Find where the given text appears and provide that cell's center as (x, y) coordinate. 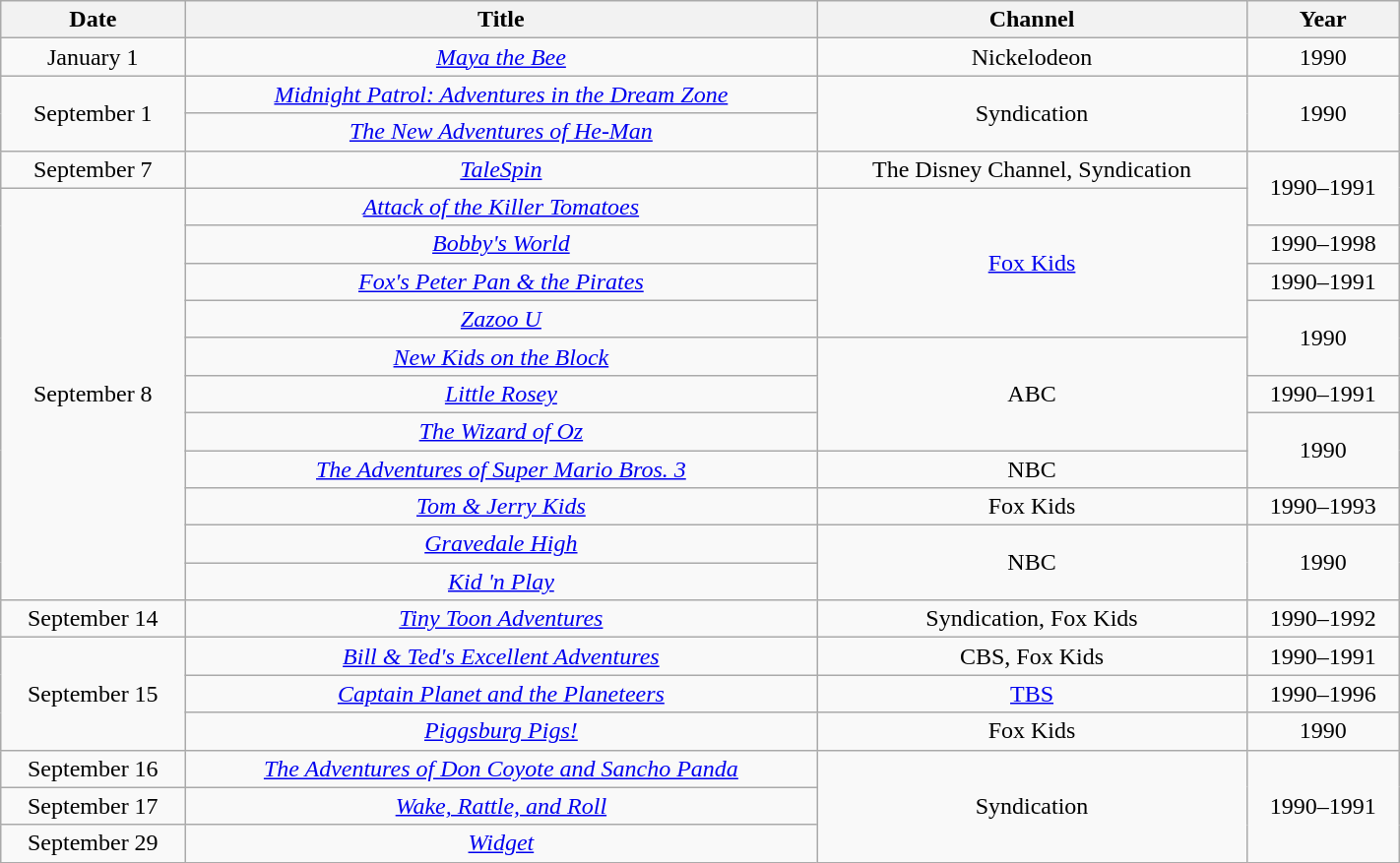
September 1 (93, 113)
CBS, Fox Kids (1032, 656)
Year (1323, 20)
1990–1998 (1323, 244)
Wake, Rattle, and Roll (501, 806)
1990–1993 (1323, 507)
Channel (1032, 20)
TaleSpin (501, 169)
Bill & Ted's Excellent Adventures (501, 656)
January 1 (93, 57)
The Adventures of Super Mario Bros. 3 (501, 469)
Tiny Toon Adventures (501, 619)
Maya the Bee (501, 57)
Attack of the Killer Tomatoes (501, 207)
Title (501, 20)
The Disney Channel, Syndication (1032, 169)
September 7 (93, 169)
Tom & Jerry Kids (501, 507)
The Wizard of Oz (501, 431)
Captain Planet and the Planeteers (501, 694)
September 15 (93, 694)
September 14 (93, 619)
New Kids on the Block (501, 356)
Nickelodeon (1032, 57)
September 8 (93, 394)
Syndication, Fox Kids (1032, 619)
Little Rosey (501, 394)
Bobby's World (501, 244)
1990–1992 (1323, 619)
Widget (501, 843)
The New Adventures of He-Man (501, 132)
Zazoo U (501, 319)
September 17 (93, 806)
Kid 'n Play (501, 582)
ABC (1032, 394)
Date (93, 20)
Piggsburg Pigs! (501, 731)
The Adventures of Don Coyote and Sancho Panda (501, 769)
Fox's Peter Pan & the Pirates (501, 281)
Midnight Patrol: Adventures in the Dream Zone (501, 94)
September 16 (93, 769)
TBS (1032, 694)
September 29 (93, 843)
Gravedale High (501, 544)
1990–1996 (1323, 694)
